From the cell containing the given text, extract its center point as (x, y) coordinate. 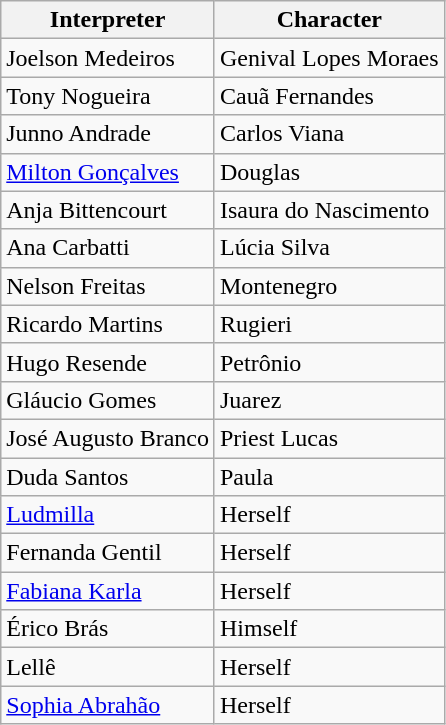
Petrônio (329, 362)
Tony Nogueira (108, 96)
Érico Brás (108, 629)
Milton Gonçalves (108, 172)
Himself (329, 629)
Cauã Fernandes (329, 96)
Fabiana Karla (108, 591)
Ana Carbatti (108, 248)
Juarez (329, 400)
Nelson Freitas (108, 286)
Rugieri (329, 324)
Anja Bittencourt (108, 210)
Sophia Abrahão (108, 705)
Isaura do Nascimento (329, 210)
Montenegro (329, 286)
Douglas (329, 172)
Gláucio Gomes (108, 400)
Ricardo Martins (108, 324)
Priest Lucas (329, 438)
Paula (329, 477)
Fernanda Gentil (108, 553)
Junno Andrade (108, 134)
Carlos Viana (329, 134)
Character (329, 20)
Lellê (108, 667)
Hugo Resende (108, 362)
Joelson Medeiros (108, 58)
Genival Lopes Moraes (329, 58)
Ludmilla (108, 515)
Duda Santos (108, 477)
Lúcia Silva (329, 248)
José Augusto Branco (108, 438)
Interpreter (108, 20)
